Identify which cell holds the provided text, then report its [X, Y] central coordinate. 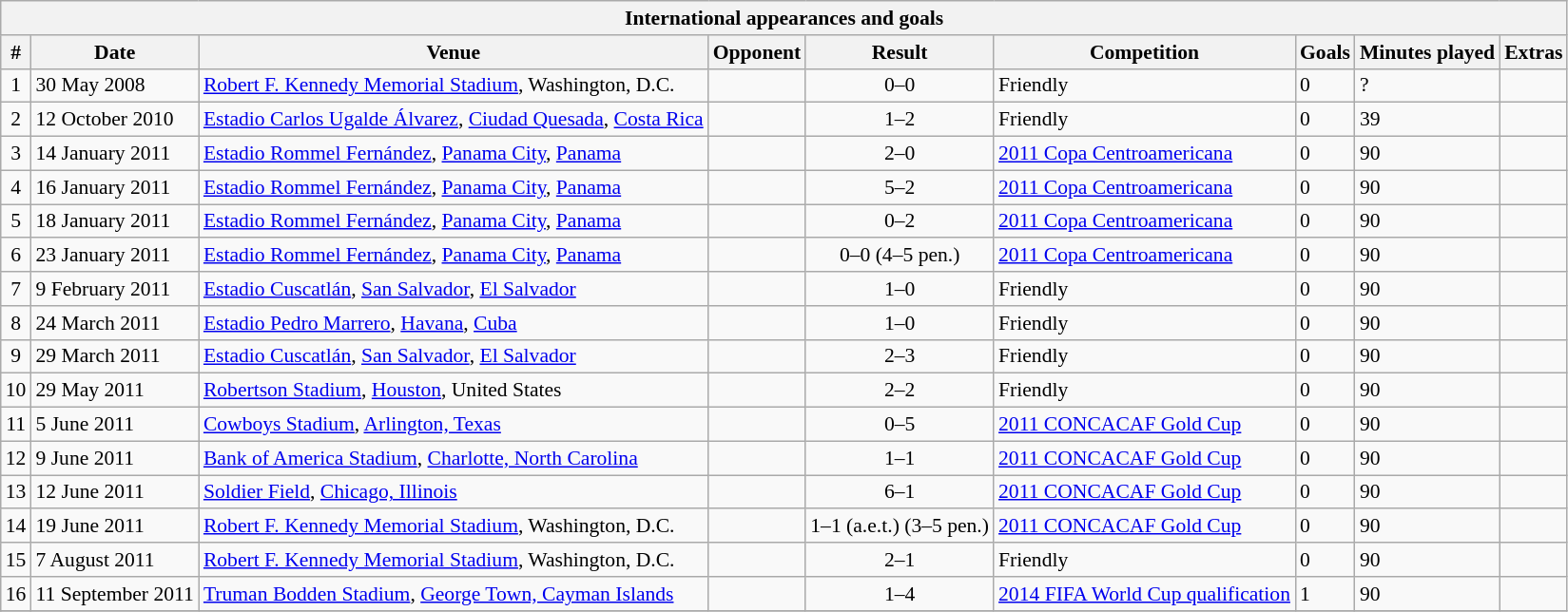
Bank of America Stadium, Charlotte, North Carolina [454, 458]
16 [16, 594]
Competition [1145, 52]
Robertson Stadium, Houston, United States [454, 391]
0–5 [900, 425]
12 June 2011 [114, 492]
4 [16, 187]
13 [16, 492]
Estadio Pedro Marrero, Havana, Cuba [454, 323]
29 March 2011 [114, 356]
Goals [1326, 52]
Result [900, 52]
11 September 2011 [114, 594]
0–0 (4–5 pen.) [900, 256]
2–0 [900, 154]
Cowboys Stadium, Arlington, Texas [454, 425]
1–4 [900, 594]
14 [16, 526]
5–2 [900, 187]
12 October 2010 [114, 120]
Extras [1533, 52]
8 [16, 323]
0–0 [900, 86]
Estadio Carlos Ugalde Álvarez, Ciudad Quesada, Costa Rica [454, 120]
19 June 2011 [114, 526]
Date [114, 52]
2–3 [900, 356]
16 January 2011 [114, 187]
0–2 [900, 221]
? [1427, 86]
29 May 2011 [114, 391]
5 [16, 221]
1–1 (a.e.t.) (3–5 pen.) [900, 526]
3 [16, 154]
2–1 [900, 560]
7 August 2011 [114, 560]
1–2 [900, 120]
7 [16, 289]
24 March 2011 [114, 323]
5 June 2011 [114, 425]
# [16, 52]
39 [1427, 120]
11 [16, 425]
6–1 [900, 492]
Opponent [757, 52]
14 January 2011 [114, 154]
International appearances and goals [784, 18]
9 February 2011 [114, 289]
30 May 2008 [114, 86]
1–1 [900, 458]
2014 FIFA World Cup qualification [1145, 594]
Minutes played [1427, 52]
Venue [454, 52]
6 [16, 256]
9 [16, 356]
12 [16, 458]
9 June 2011 [114, 458]
Soldier Field, Chicago, Illinois [454, 492]
18 January 2011 [114, 221]
10 [16, 391]
2–2 [900, 391]
23 January 2011 [114, 256]
15 [16, 560]
Truman Bodden Stadium, George Town, Cayman Islands [454, 594]
2 [16, 120]
